Detect which cell encompasses the target text, then output its (X, Y) center coordinate. 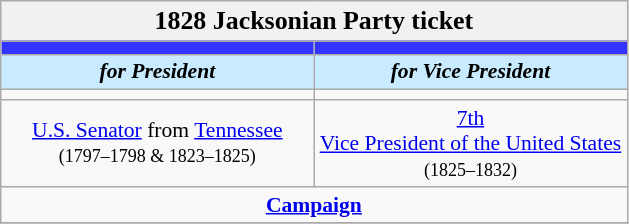
for Vice President (470, 72)
7thVice President of the United States(1825–1832) (470, 144)
for President (158, 72)
Campaign (314, 205)
U.S. Senator from Tennessee(1797–1798 & 1823–1825) (158, 144)
1828 Jacksonian Party ticket (314, 21)
